Locate the cell with the specified text and output its [x, y] center coordinate. 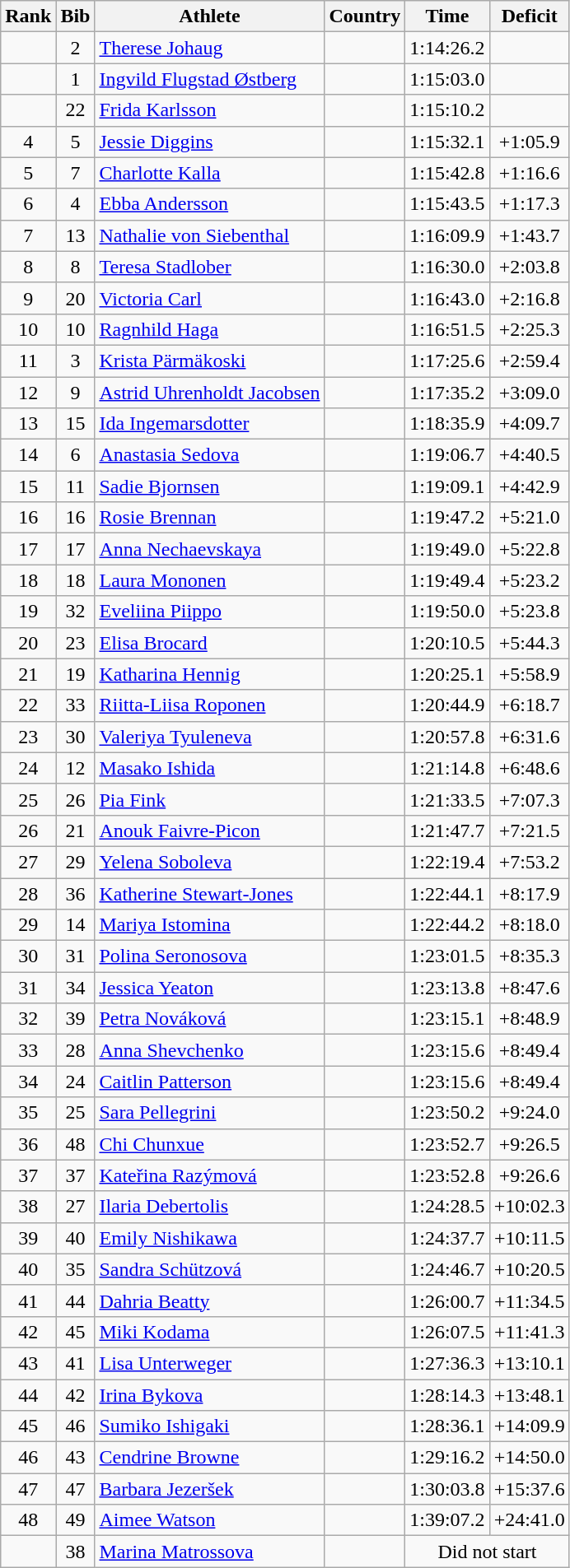
Victoria Carl [209, 298]
1:15:42.8 [447, 173]
+15:37.6 [529, 1489]
+8:35.3 [529, 956]
Kateřina Razýmová [209, 1175]
Ebba Andersson [209, 204]
+14:50.0 [529, 1458]
Polina Seronosova [209, 956]
1:30:03.8 [447, 1489]
1:20:10.5 [447, 643]
Ilaria Debertolis [209, 1207]
1:22:19.4 [447, 862]
+1:05.9 [529, 142]
1:15:10.2 [447, 110]
Caitlin Patterson [209, 1082]
Masako Ishida [209, 768]
1:15:43.5 [447, 204]
Marina Matrossova [209, 1552]
Irina Bykova [209, 1395]
+11:41.3 [529, 1332]
+1:16.6 [529, 173]
Ida Ingemarsdotter [209, 424]
Ragnhild Haga [209, 329]
+5:58.9 [529, 674]
Elisa Brocard [209, 643]
1:23:52.7 [447, 1144]
1:27:36.3 [447, 1363]
+4:09.7 [529, 424]
+14:09.9 [529, 1426]
1:15:32.1 [447, 142]
Therese Johaug [209, 48]
+4:42.9 [529, 486]
1:15:03.0 [447, 79]
+7:53.2 [529, 862]
Bib [76, 16]
Jessie Diggins [209, 142]
Sara Pellegrini [209, 1113]
1:20:57.8 [447, 737]
Sandra Schützová [209, 1269]
1:23:50.2 [447, 1113]
+6:31.6 [529, 737]
Rank [28, 16]
+10:02.3 [529, 1207]
+8:17.9 [529, 893]
1:23:52.8 [447, 1175]
1:16:43.0 [447, 298]
+9:26.5 [529, 1144]
+8:48.9 [529, 1019]
Astrid Uhrenholdt Jacobsen [209, 393]
Sadie Bjornsen [209, 486]
Lisa Unterweger [209, 1363]
1:20:44.9 [447, 705]
+5:44.3 [529, 643]
1:19:47.2 [447, 518]
Aimee Watson [209, 1520]
+5:23.8 [529, 612]
Pia Fink [209, 799]
Jessica Yeaton [209, 988]
+24:41.0 [529, 1520]
Barbara Jezeršek [209, 1489]
Country [365, 16]
Yelena Soboleva [209, 862]
49 [76, 1520]
Laura Mononen [209, 580]
+1:43.7 [529, 235]
Frida Karlsson [209, 110]
1:24:37.7 [447, 1238]
1:23:01.5 [447, 956]
1 [76, 79]
1:21:47.7 [447, 831]
+2:25.3 [529, 329]
+3:09.0 [529, 393]
Petra Nováková [209, 1019]
1:39:07.2 [447, 1520]
Miki Kodama [209, 1332]
Cendrine Browne [209, 1458]
+13:10.1 [529, 1363]
1:14:26.2 [447, 48]
1:21:33.5 [447, 799]
Ingvild Flugstad Østberg [209, 79]
1:29:16.2 [447, 1458]
1:21:14.8 [447, 768]
1:19:09.1 [447, 486]
Valeriya Tyuleneva [209, 737]
Sumiko Ishigaki [209, 1426]
+4:40.5 [529, 455]
1:26:00.7 [447, 1300]
1:18:35.9 [447, 424]
+6:18.7 [529, 705]
Katherine Stewart-Jones [209, 893]
Katharina Hennig [209, 674]
1:24:28.5 [447, 1207]
Charlotte Kalla [209, 173]
+7:21.5 [529, 831]
1:23:13.8 [447, 988]
+13:48.1 [529, 1395]
Dahria Beatty [209, 1300]
Emily Nishikawa [209, 1238]
Anna Shevchenko [209, 1050]
Riitta-Liisa Roponen [209, 705]
1:17:25.6 [447, 361]
1:28:36.1 [447, 1426]
Anastasia Sedova [209, 455]
1:16:09.9 [447, 235]
1:16:30.0 [447, 267]
1:26:07.5 [447, 1332]
+10:20.5 [529, 1269]
1:16:51.5 [447, 329]
1:24:46.7 [447, 1269]
+9:24.0 [529, 1113]
+8:47.6 [529, 988]
1:19:49.0 [447, 549]
Krista Pärmäkoski [209, 361]
1:19:49.4 [447, 580]
1:22:44.2 [447, 925]
1:23:15.1 [447, 1019]
Mariya Istomina [209, 925]
Athlete [209, 16]
Rosie Brennan [209, 518]
+7:07.3 [529, 799]
+8:18.0 [529, 925]
1:17:35.2 [447, 393]
+5:23.2 [529, 580]
Anna Nechaevskaya [209, 549]
1:19:06.7 [447, 455]
+2:03.8 [529, 267]
+6:48.6 [529, 768]
1:20:25.1 [447, 674]
+11:34.5 [529, 1300]
Teresa Stadlober [209, 267]
Eveliina Piippo [209, 612]
1:19:50.0 [447, 612]
+1:17.3 [529, 204]
Chi Chunxue [209, 1144]
Did not start [488, 1552]
1:28:14.3 [447, 1395]
+9:26.6 [529, 1175]
Nathalie von Siebenthal [209, 235]
3 [76, 361]
+2:59.4 [529, 361]
+10:11.5 [529, 1238]
1:22:44.1 [447, 893]
Deficit [529, 16]
+5:22.8 [529, 549]
+2:16.8 [529, 298]
Time [447, 16]
Anouk Faivre-Picon [209, 831]
+5:21.0 [529, 518]
2 [76, 48]
